For the text-containing cell, return its midpoint in [X, Y] coordinate format. 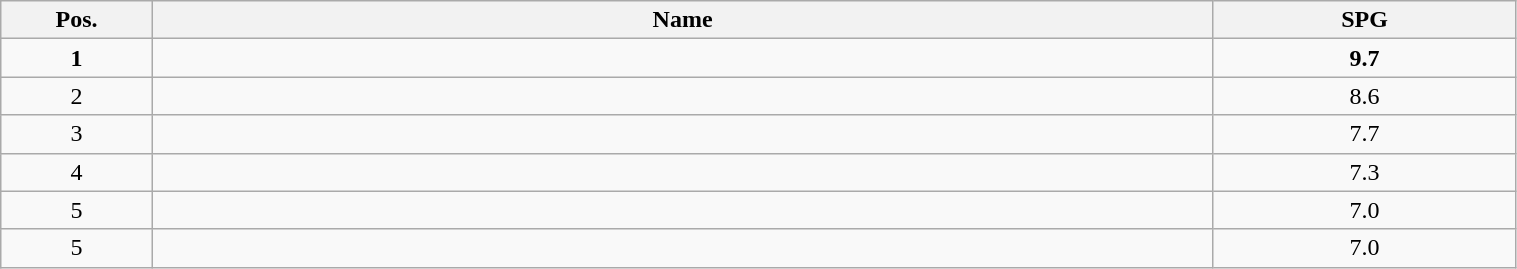
9.7 [1364, 58]
2 [77, 96]
Pos. [77, 20]
7.7 [1364, 134]
4 [77, 172]
3 [77, 134]
8.6 [1364, 96]
Name [682, 20]
7.3 [1364, 172]
1 [77, 58]
SPG [1364, 20]
